Search for the cell housing the specified text and yield its (X, Y) center coordinate. 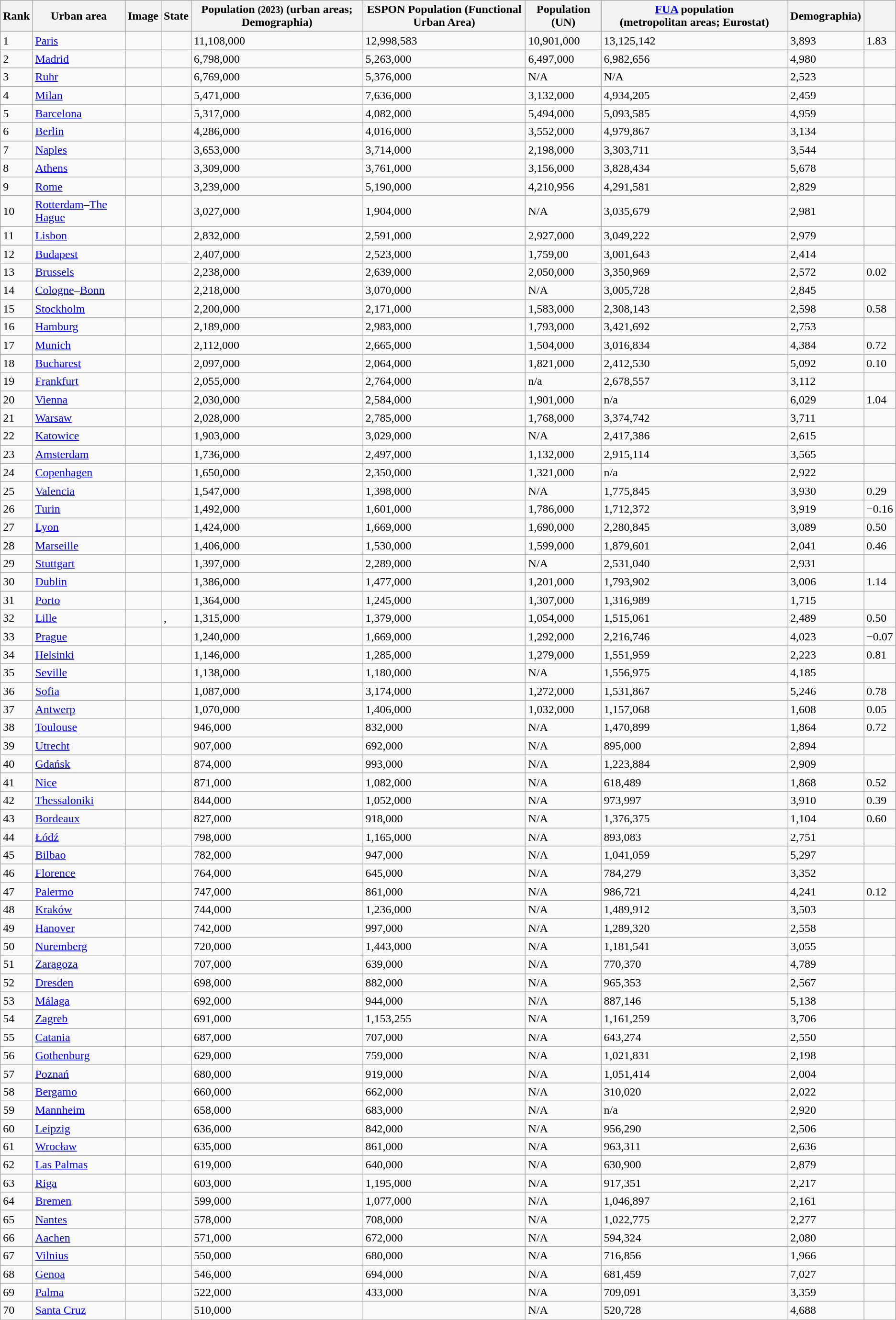
1,736,000 (277, 454)
1,279,000 (563, 655)
1.04 (880, 400)
2,639,000 (444, 272)
Warsaw (79, 418)
Palma (79, 1292)
887,146 (694, 1001)
917,351 (694, 1183)
956,290 (694, 1128)
66 (16, 1238)
1,759,00 (563, 254)
827,000 (277, 818)
2,218,000 (277, 291)
Rank (16, 16)
1,556,975 (694, 673)
2,022 (826, 1092)
3,374,742 (694, 418)
3,070,000 (444, 291)
Valencia (79, 491)
683,000 (444, 1110)
2,506 (826, 1128)
1,492,000 (277, 509)
1,470,899 (694, 727)
2,028,000 (277, 418)
52 (16, 983)
Stuttgart (79, 564)
2,832,000 (277, 235)
54 (16, 1019)
Toulouse (79, 727)
660,000 (277, 1092)
1,650,000 (277, 472)
2,920 (826, 1110)
2,417,386 (694, 436)
3,761,000 (444, 168)
Marseille (79, 545)
Prague (79, 637)
1,786,000 (563, 509)
2,979 (826, 235)
1,364,000 (277, 600)
Population (UN) (563, 16)
2,489 (826, 618)
Population (2023) (urban areas; Demographia) (277, 16)
1,376,375 (694, 818)
2,459 (826, 95)
1,821,000 (563, 363)
3,711 (826, 418)
3,029,000 (444, 436)
3,089 (826, 527)
65 (16, 1219)
3,303,711 (694, 150)
1,599,000 (563, 545)
23 (16, 454)
47 (16, 892)
0.60 (880, 818)
Helsinki (79, 655)
4,980 (826, 59)
3,027,000 (277, 211)
Santa Cruz (79, 1310)
4,688 (826, 1310)
1,041,059 (694, 855)
40 (16, 764)
Lyon (79, 527)
1,307,000 (563, 600)
1 (16, 41)
3,132,000 (563, 95)
10,901,000 (563, 41)
1,070,000 (277, 709)
658,000 (277, 1110)
Munich (79, 345)
60 (16, 1128)
618,489 (694, 782)
5,376,000 (444, 77)
5,471,000 (277, 95)
1,051,414 (694, 1074)
698,000 (277, 983)
Dublin (79, 582)
Bremen (79, 1201)
58 (16, 1092)
36 (16, 691)
27 (16, 527)
639,000 (444, 964)
26 (16, 509)
Ruhr (79, 77)
21 (16, 418)
Florence (79, 873)
907,000 (277, 746)
68 (16, 1274)
0.46 (880, 545)
770,370 (694, 964)
1,315,000 (277, 618)
Palermo (79, 892)
709,091 (694, 1292)
1,201,000 (563, 582)
1,316,989 (694, 600)
3,714,000 (444, 150)
2,523,000 (444, 254)
67 (16, 1256)
1,903,000 (277, 436)
Berlin (79, 132)
Katowice (79, 436)
14 (16, 291)
1,489,912 (694, 910)
46 (16, 873)
2,751 (826, 837)
2,550 (826, 1037)
4,241 (826, 892)
51 (16, 964)
2,198,000 (563, 150)
2,931 (826, 564)
3,112 (826, 381)
2,753 (826, 327)
Wrocław (79, 1147)
Seville (79, 673)
1,386,000 (277, 582)
Łódź (79, 837)
25 (16, 491)
Dresden (79, 983)
Gothenburg (79, 1055)
2,350,000 (444, 472)
716,856 (694, 1256)
4,185 (826, 673)
Budapest (79, 254)
32 (16, 618)
Vilnius (79, 1256)
986,721 (694, 892)
, (176, 618)
2,523 (826, 77)
1,054,000 (563, 618)
3,134 (826, 132)
Nantes (79, 1219)
3,005,728 (694, 291)
1,087,000 (277, 691)
0.02 (880, 272)
782,000 (277, 855)
22 (16, 436)
9 (16, 186)
3,706 (826, 1019)
Sofia (79, 691)
56 (16, 1055)
Cologne–Bonn (79, 291)
ESPON Population (Functional Urban Area) (444, 16)
2,238,000 (277, 272)
1,285,000 (444, 655)
4,210,956 (563, 186)
Genoa (79, 1274)
1,690,000 (563, 527)
2,414 (826, 254)
1,504,000 (563, 345)
4,016,000 (444, 132)
1,715 (826, 600)
5 (16, 113)
640,000 (444, 1165)
1,531,867 (694, 691)
50 (16, 946)
6,029 (826, 400)
973,997 (694, 800)
2,041 (826, 545)
Barcelona (79, 113)
2,050,000 (563, 272)
Hamburg (79, 327)
3,421,692 (694, 327)
Bergamo (79, 1092)
0.52 (880, 782)
993,000 (444, 764)
3,910 (826, 800)
5,190,000 (444, 186)
636,000 (277, 1128)
48 (16, 910)
3,544 (826, 150)
1,321,000 (563, 472)
2,615 (826, 436)
662,000 (444, 1092)
2,004 (826, 1074)
1,904,000 (444, 211)
3,352 (826, 873)
6 (16, 132)
1,443,000 (444, 946)
1,180,000 (444, 673)
13 (16, 272)
3,035,679 (694, 211)
61 (16, 1147)
20 (16, 400)
55 (16, 1037)
893,083 (694, 837)
7,027 (826, 1274)
17 (16, 345)
Catania (79, 1037)
4,384 (826, 345)
1,966 (826, 1256)
4,934,205 (694, 95)
842,000 (444, 1128)
2,412,530 (694, 363)
0.39 (880, 800)
5,246 (826, 691)
2,289,000 (444, 564)
2,879 (826, 1165)
2,112,000 (277, 345)
Thessaloniki (79, 800)
11,108,000 (277, 41)
5,092 (826, 363)
16 (16, 327)
643,274 (694, 1037)
672,000 (444, 1238)
53 (16, 1001)
1,868 (826, 782)
550,000 (277, 1256)
599,000 (277, 1201)
Hanover (79, 928)
2,983,000 (444, 327)
520,728 (694, 1310)
522,000 (277, 1292)
635,000 (277, 1147)
1,236,000 (444, 910)
43 (16, 818)
0.78 (880, 691)
Rotterdam–The Hague (79, 211)
Demographia) (826, 16)
5,093,585 (694, 113)
764,000 (277, 873)
687,000 (277, 1037)
965,353 (694, 983)
4 (16, 95)
2,915,114 (694, 454)
3,055 (826, 946)
Amsterdam (79, 454)
7 (16, 150)
2,785,000 (444, 418)
Utrecht (79, 746)
0.05 (880, 709)
2,636 (826, 1147)
2,080 (826, 1238)
5,138 (826, 1001)
1,161,259 (694, 1019)
1,879,601 (694, 545)
708,000 (444, 1219)
1.83 (880, 41)
1,223,884 (694, 764)
Madrid (79, 59)
2,558 (826, 928)
37 (16, 709)
49 (16, 928)
Turin (79, 509)
1,608 (826, 709)
2,922 (826, 472)
1,032,000 (563, 709)
2,567 (826, 983)
Naples (79, 150)
871,000 (277, 782)
Frankfurt (79, 381)
3,930 (826, 491)
13,125,142 (694, 41)
594,324 (694, 1238)
1,793,000 (563, 327)
798,000 (277, 837)
3,350,969 (694, 272)
7,636,000 (444, 95)
4,979,867 (694, 132)
59 (16, 1110)
2,909 (826, 764)
691,000 (277, 1019)
12,998,583 (444, 41)
0.58 (880, 309)
895,000 (694, 746)
2,161 (826, 1201)
645,000 (444, 873)
57 (16, 1074)
5,297 (826, 855)
1,022,775 (694, 1219)
6,497,000 (563, 59)
3,174,000 (444, 691)
2,064,000 (444, 363)
832,000 (444, 727)
Lille (79, 618)
2,894 (826, 746)
2,591,000 (444, 235)
2,097,000 (277, 363)
Zaragoza (79, 964)
510,000 (277, 1310)
Las Palmas (79, 1165)
Leipzig (79, 1128)
1,289,320 (694, 928)
1,601,000 (444, 509)
603,000 (277, 1183)
2,572 (826, 272)
1,157,068 (694, 709)
Bucharest (79, 363)
3,653,000 (277, 150)
3,016,834 (694, 345)
944,000 (444, 1001)
1,398,000 (444, 491)
Aachen (79, 1238)
3,565 (826, 454)
FUA population (metropolitan areas; Eurostat) (694, 16)
2,216,746 (694, 637)
Bordeaux (79, 818)
1,165,000 (444, 837)
41 (16, 782)
720,000 (277, 946)
6,982,656 (694, 59)
4,082,000 (444, 113)
784,279 (694, 873)
694,000 (444, 1274)
18 (16, 363)
1,138,000 (277, 673)
2,223 (826, 655)
1,530,000 (444, 545)
45 (16, 855)
2,981 (826, 211)
1,864 (826, 727)
Gdańsk (79, 764)
3,919 (826, 509)
744,000 (277, 910)
3,239,000 (277, 186)
Bilbao (79, 855)
3,893 (826, 41)
31 (16, 600)
10 (16, 211)
310,020 (694, 1092)
3,552,000 (563, 132)
0.29 (880, 491)
2,308,143 (694, 309)
Copenhagen (79, 472)
2,171,000 (444, 309)
−0.16 (880, 509)
3,359 (826, 1292)
2,277 (826, 1219)
882,000 (444, 983)
70 (16, 1310)
33 (16, 637)
2,055,000 (277, 381)
1,583,000 (563, 309)
1,775,845 (694, 491)
Vienna (79, 400)
0.10 (880, 363)
1,379,000 (444, 618)
619,000 (277, 1165)
629,000 (277, 1055)
1,181,541 (694, 946)
2,198 (826, 1055)
0.12 (880, 892)
Riga (79, 1183)
1,793,902 (694, 582)
1,424,000 (277, 527)
2,407,000 (277, 254)
3,006 (826, 582)
Urban area (79, 16)
1,132,000 (563, 454)
747,000 (277, 892)
5,678 (826, 168)
759,000 (444, 1055)
3 (16, 77)
1,292,000 (563, 637)
Mannheim (79, 1110)
35 (16, 673)
38 (16, 727)
1,272,000 (563, 691)
4,286,000 (277, 132)
1,240,000 (277, 637)
5,317,000 (277, 113)
681,459 (694, 1274)
1,397,000 (277, 564)
6,798,000 (277, 59)
997,000 (444, 928)
1.14 (880, 582)
433,000 (444, 1292)
Porto (79, 600)
630,900 (694, 1165)
8 (16, 168)
1,768,000 (563, 418)
918,000 (444, 818)
2,497,000 (444, 454)
2,845 (826, 291)
919,000 (444, 1074)
Nuremberg (79, 946)
Poznań (79, 1074)
1,245,000 (444, 600)
69 (16, 1292)
0.81 (880, 655)
947,000 (444, 855)
63 (16, 1183)
Antwerp (79, 709)
Brussels (79, 272)
1,195,000 (444, 1183)
Rome (79, 186)
4,789 (826, 964)
Lisbon (79, 235)
39 (16, 746)
28 (16, 545)
2 (16, 59)
963,311 (694, 1147)
1,082,000 (444, 782)
2,665,000 (444, 345)
Zagreb (79, 1019)
2,598 (826, 309)
3,828,434 (694, 168)
4,023 (826, 637)
2,927,000 (563, 235)
2,678,557 (694, 381)
1,515,061 (694, 618)
15 (16, 309)
1,052,000 (444, 800)
11 (16, 235)
62 (16, 1165)
946,000 (277, 727)
Kraków (79, 910)
3,001,643 (694, 254)
1,077,000 (444, 1201)
6,769,000 (277, 77)
546,000 (277, 1274)
3,503 (826, 910)
64 (16, 1201)
2,280,845 (694, 527)
3,049,222 (694, 235)
1,477,000 (444, 582)
578,000 (277, 1219)
1,146,000 (277, 655)
2,217 (826, 1183)
1,021,831 (694, 1055)
Milan (79, 95)
34 (16, 655)
Nice (79, 782)
2,764,000 (444, 381)
30 (16, 582)
1,712,372 (694, 509)
Paris (79, 41)
844,000 (277, 800)
5,263,000 (444, 59)
1,551,959 (694, 655)
State (176, 16)
1,547,000 (277, 491)
24 (16, 472)
2,584,000 (444, 400)
2,030,000 (277, 400)
3,156,000 (563, 168)
1,153,255 (444, 1019)
42 (16, 800)
2,200,000 (277, 309)
3,309,000 (277, 168)
Stockholm (79, 309)
12 (16, 254)
874,000 (277, 764)
5,494,000 (563, 113)
4,959 (826, 113)
29 (16, 564)
−0.07 (880, 637)
571,000 (277, 1238)
1,901,000 (563, 400)
44 (16, 837)
4,291,581 (694, 186)
19 (16, 381)
2,829 (826, 186)
742,000 (277, 928)
Image (143, 16)
1,046,897 (694, 1201)
2,531,040 (694, 564)
1,104 (826, 818)
Athens (79, 168)
Málaga (79, 1001)
2,189,000 (277, 327)
